For the text-containing cell, return its midpoint in [X, Y] coordinate format. 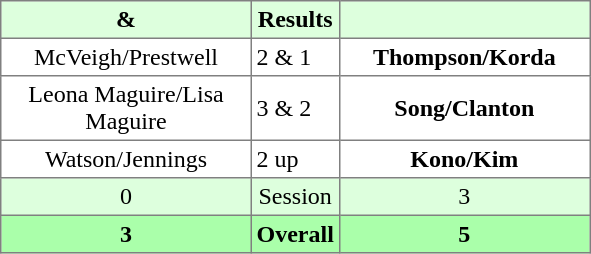
Session [295, 197]
0 [126, 197]
5 [464, 234]
Kono/Kim [464, 159]
Thompson/Korda [464, 57]
Song/Clanton [464, 108]
3 & 2 [295, 108]
& [126, 20]
Watson/Jennings [126, 159]
Leona Maguire/Lisa Maguire [126, 108]
Results [295, 20]
2 up [295, 159]
2 & 1 [295, 57]
McVeigh/Prestwell [126, 57]
Overall [295, 234]
